Extract the (X, Y) coordinate from the center of the cell holding the provided text.  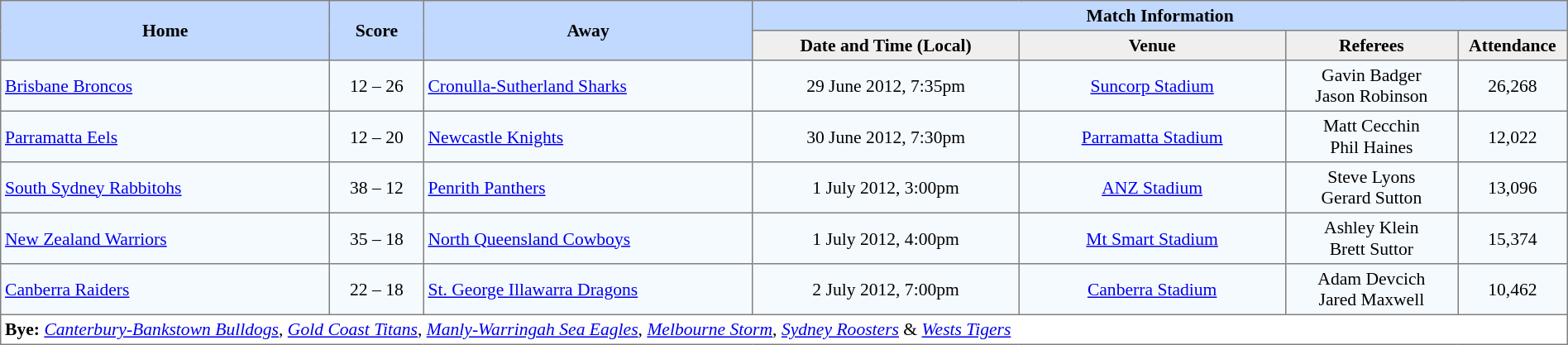
Parramatta Eels (165, 137)
38 – 12 (377, 188)
29 June 2012, 7:35pm (886, 86)
Score (377, 31)
ANZ Stadium (1152, 188)
Matt Cecchin Phil Haines (1371, 137)
2 July 2012, 7:00pm (886, 290)
Away (588, 31)
26,268 (1513, 86)
New Zealand Warriors (165, 238)
15,374 (1513, 238)
Parramatta Stadium (1152, 137)
Penrith Panthers (588, 188)
Date and Time (Local) (886, 46)
10,462 (1513, 290)
St. George Illawarra Dragons (588, 290)
Ashley Klein Brett Suttor (1371, 238)
Venue (1152, 46)
South Sydney Rabbitohs (165, 188)
Home (165, 31)
35 – 18 (377, 238)
Canberra Raiders (165, 290)
Mt Smart Stadium (1152, 238)
13,096 (1513, 188)
Referees (1371, 46)
Suncorp Stadium (1152, 86)
12 – 26 (377, 86)
Brisbane Broncos (165, 86)
North Queensland Cowboys (588, 238)
30 June 2012, 7:30pm (886, 137)
22 – 18 (377, 290)
12 – 20 (377, 137)
Newcastle Knights (588, 137)
12,022 (1513, 137)
Steve Lyons Gerard Sutton (1371, 188)
1 July 2012, 4:00pm (886, 238)
1 July 2012, 3:00pm (886, 188)
Cronulla-Sutherland Sharks (588, 86)
Canberra Stadium (1152, 290)
Match Information (1159, 16)
Gavin Badger Jason Robinson (1371, 86)
Adam Devcich Jared Maxwell (1371, 290)
Attendance (1513, 46)
Bye: Canterbury-Bankstown Bulldogs, Gold Coast Titans, Manly-Warringah Sea Eagles, Melbourne Storm, Sydney Roosters & Wests Tigers (784, 329)
